Scan for the cell matching the given text and deliver its [X, Y] coordinate at center. 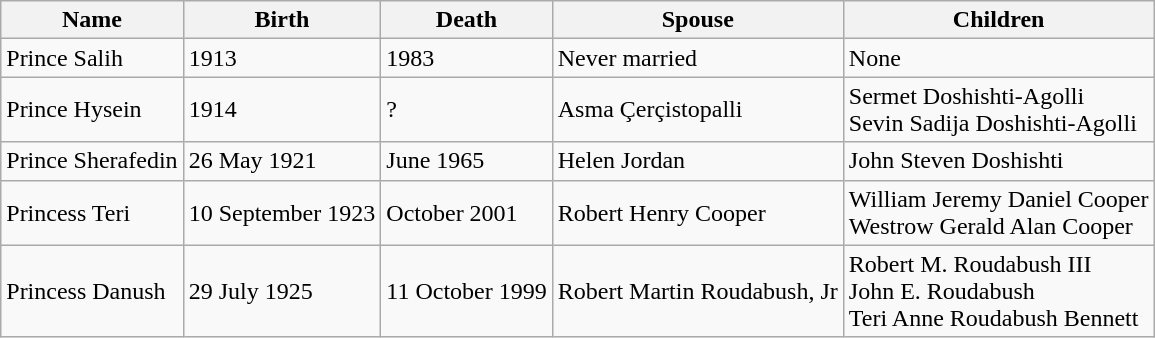
Robert M. Roudabush IIIJohn E. RoudabushTeri Anne Roudabush Bennett [998, 291]
? [466, 110]
Name [92, 20]
William Jeremy Daniel CooperWestrow Gerald Alan Cooper [998, 212]
Robert Martin Roudabush, Jr [698, 291]
Sermet Doshishti-AgolliSevin Sadija Doshishti-Agolli [998, 110]
June 1965 [466, 161]
11 October 1999 [466, 291]
Prince Sherafedin [92, 161]
1913 [282, 58]
Helen Jordan [698, 161]
Robert Henry Cooper [698, 212]
Princess Teri [92, 212]
10 September 1923 [282, 212]
Prince Hysein [92, 110]
Princess Danush [92, 291]
Spouse [698, 20]
October 2001 [466, 212]
Children [998, 20]
None [998, 58]
Birth [282, 20]
1914 [282, 110]
John Steven Doshishti [998, 161]
29 July 1925 [282, 291]
Never married [698, 58]
26 May 1921 [282, 161]
Death [466, 20]
Prince Salih [92, 58]
1983 [466, 58]
Asma Çerçistopalli [698, 110]
